Identify which cell holds the provided text, then report its (x, y) central coordinate. 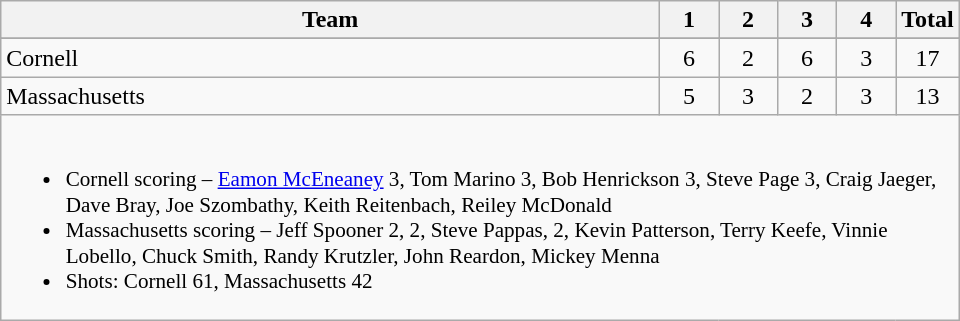
13 (928, 96)
Team (330, 20)
Cornell (330, 58)
Massachusetts (330, 96)
5 (688, 96)
Total (928, 20)
17 (928, 58)
1 (688, 20)
4 (866, 20)
